Identify which cell holds the provided text, then report its [x, y] central coordinate. 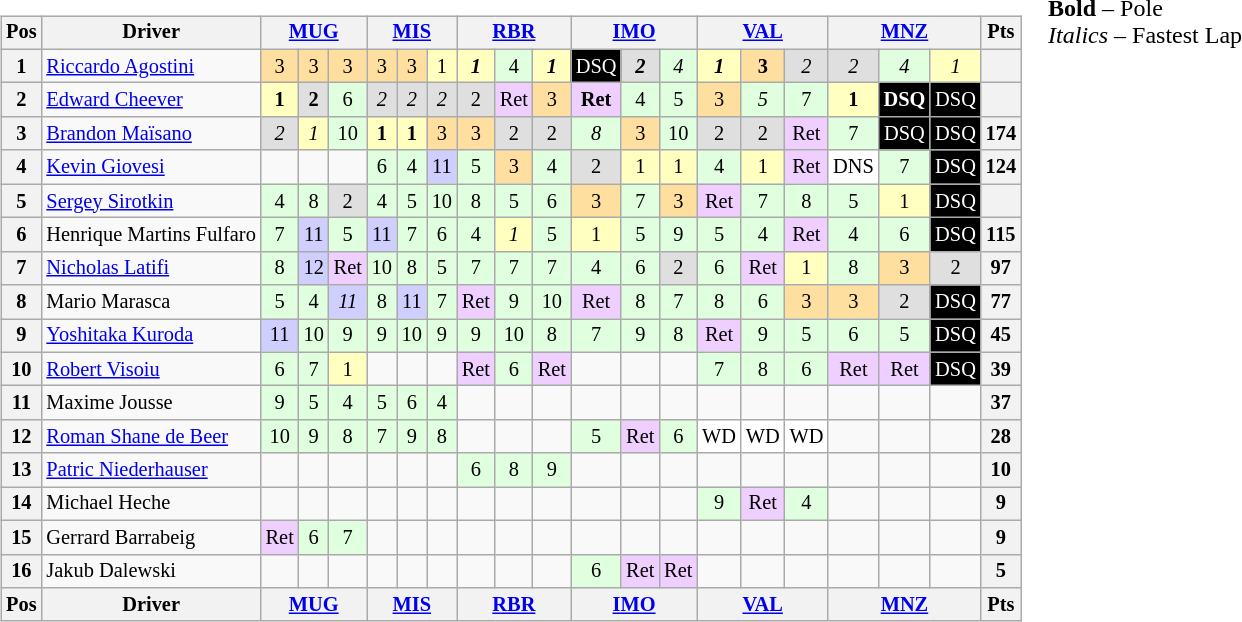
115 [1001, 235]
Jakub Dalewski [150, 571]
Nicholas Latifi [150, 268]
DNS [853, 167]
Edward Cheever [150, 100]
Yoshitaka Kuroda [150, 336]
Kevin Giovesi [150, 167]
Patric Niederhauser [150, 470]
Michael Heche [150, 504]
13 [21, 470]
Sergey Sirotkin [150, 201]
16 [21, 571]
Riccardo Agostini [150, 66]
Roman Shane de Beer [150, 437]
Mario Marasca [150, 302]
14 [21, 504]
97 [1001, 268]
15 [21, 537]
28 [1001, 437]
39 [1001, 369]
174 [1001, 134]
124 [1001, 167]
Henrique Martins Fulfaro [150, 235]
77 [1001, 302]
Gerrard Barrabeig [150, 537]
45 [1001, 336]
Maxime Jousse [150, 403]
Brandon Maïsano [150, 134]
Robert Visoiu [150, 369]
37 [1001, 403]
